Identify which cell holds the provided text, then report its [X, Y] central coordinate. 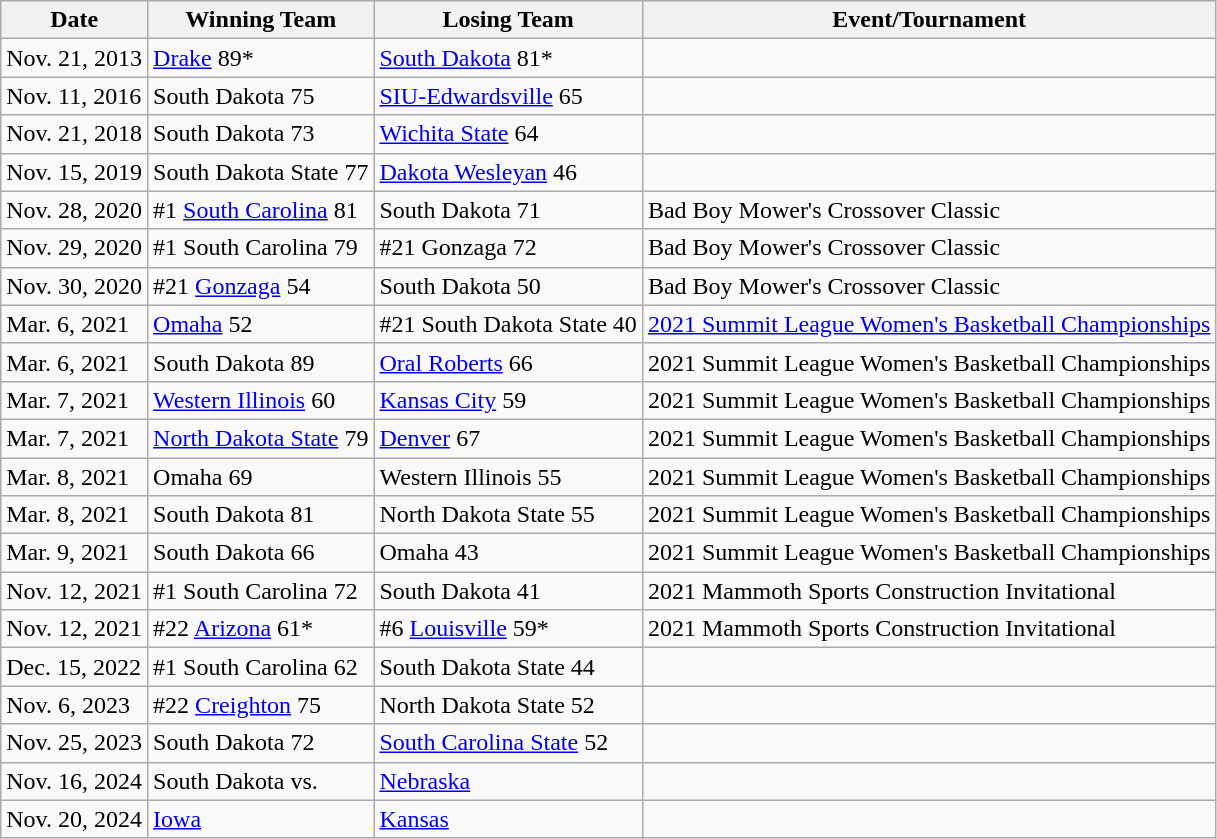
Western Illinois 60 [261, 400]
#21 Gonzaga 54 [261, 286]
South Carolina State 52 [508, 743]
South Dakota 41 [508, 591]
Nov. 6, 2023 [74, 705]
#21 South Dakota State 40 [508, 324]
South Dakota 81 [261, 515]
Nov. 15, 2019 [74, 172]
Nov. 16, 2024 [74, 781]
South Dakota State 77 [261, 172]
#1 South Carolina 79 [261, 248]
Wichita State 64 [508, 134]
Nebraska [508, 781]
#6 Louisville 59* [508, 629]
Nov. 11, 2016 [74, 96]
#1 South Carolina 72 [261, 591]
South Dakota 71 [508, 210]
South Dakota 73 [261, 134]
#1 South Carolina 62 [261, 667]
North Dakota State 52 [508, 705]
Event/Tournament [929, 20]
Nov. 28, 2020 [74, 210]
South Dakota 66 [261, 553]
Kansas City 59 [508, 400]
Nov. 21, 2018 [74, 134]
South Dakota 50 [508, 286]
Iowa [261, 819]
Losing Team [508, 20]
SIU-Edwardsville 65 [508, 96]
Nov. 20, 2024 [74, 819]
Drake 89* [261, 58]
#22 Arizona 61* [261, 629]
Western Illinois 55 [508, 477]
Dec. 15, 2022 [74, 667]
South Dakota State 44 [508, 667]
Omaha 52 [261, 324]
Omaha 43 [508, 553]
Dakota Wesleyan 46 [508, 172]
North Dakota State 79 [261, 438]
Nov. 21, 2013 [74, 58]
Date [74, 20]
Omaha 69 [261, 477]
South Dakota 75 [261, 96]
Nov. 25, 2023 [74, 743]
Mar. 9, 2021 [74, 553]
#22 Creighton 75 [261, 705]
South Dakota 81* [508, 58]
Denver 67 [508, 438]
South Dakota vs. [261, 781]
Nov. 29, 2020 [74, 248]
North Dakota State 55 [508, 515]
Nov. 30, 2020 [74, 286]
Oral Roberts 66 [508, 362]
South Dakota 89 [261, 362]
#21 Gonzaga 72 [508, 248]
#1 South Carolina 81 [261, 210]
Kansas [508, 819]
Winning Team [261, 20]
South Dakota 72 [261, 743]
